Search for the cell housing the specified text and yield its [X, Y] center coordinate. 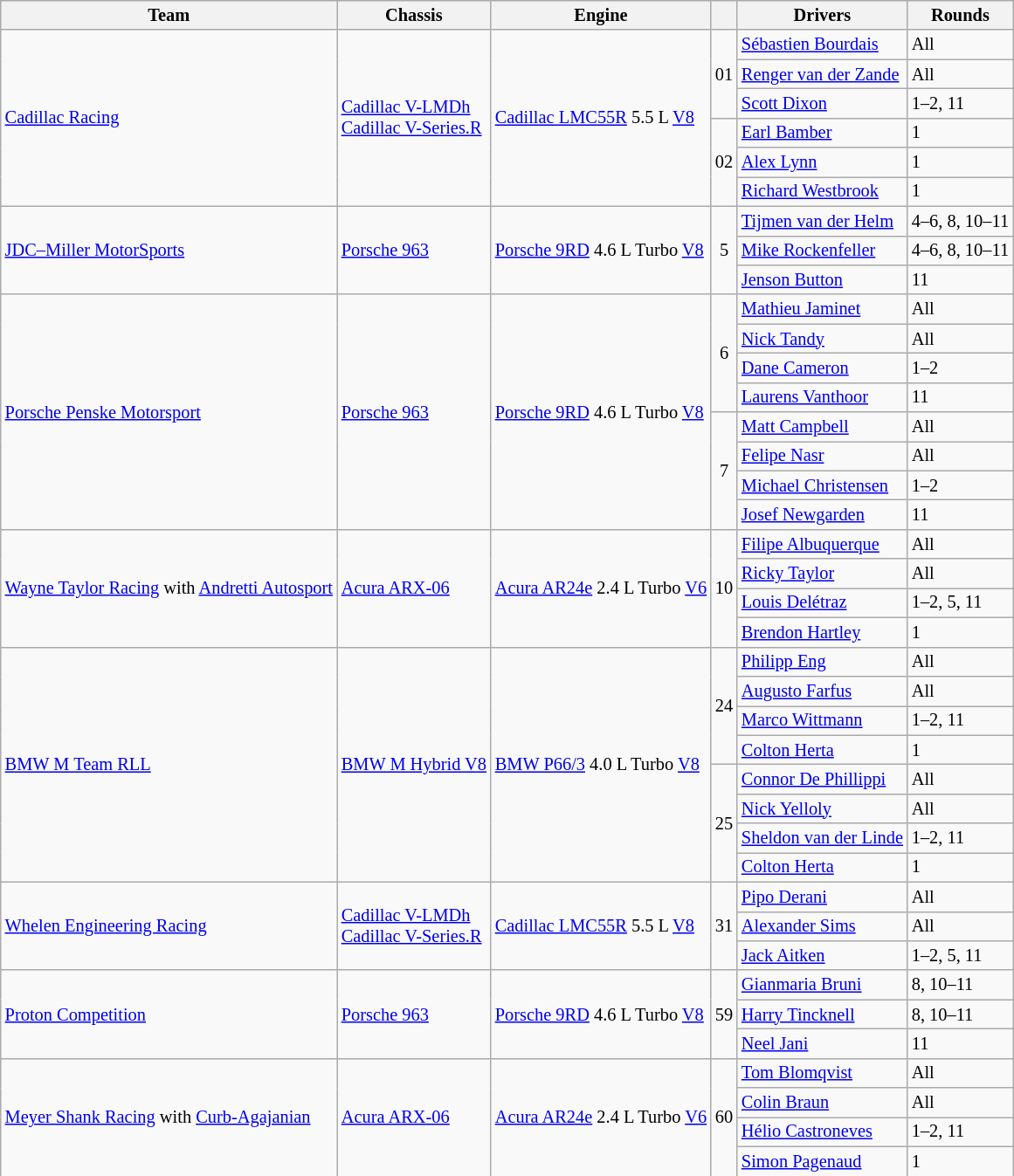
5 [724, 250]
Cadillac Racing [169, 118]
Tijmen van der Helm [823, 221]
01 [724, 73]
Louis Delétraz [823, 602]
Neel Jani [823, 1043]
Wayne Taylor Racing with Andretti Autosport [169, 588]
Renger van der Zande [823, 74]
Simon Pagenaud [823, 1161]
BMW M Hybrid V8 [414, 765]
Nick Yelloly [823, 808]
02 [724, 162]
Hélio Castroneves [823, 1131]
24 [724, 705]
Colin Braun [823, 1103]
Drivers [823, 15]
6 [724, 353]
Meyer Shank Racing with Curb-Agajanian [169, 1118]
Alexander Sims [823, 926]
Gianmaria Bruni [823, 985]
Jack Aitken [823, 955]
BMW P66/3 4.0 L Turbo V8 [601, 765]
Brendon Hartley [823, 632]
Michael Christensen [823, 485]
Earl Bamber [823, 133]
Engine [601, 15]
59 [724, 1014]
Sébastien Bourdais [823, 45]
Rounds [961, 15]
JDC–Miller MotorSports [169, 250]
Porsche Penske Motorsport [169, 412]
Mike Rockenfeller [823, 251]
Matt Campbell [823, 427]
Alex Lynn [823, 162]
Laurens Vanthoor [823, 397]
Scott Dixon [823, 103]
Jenson Button [823, 279]
Tom Blomqvist [823, 1073]
7 [724, 471]
Harry Tincknell [823, 1014]
31 [724, 925]
Marco Wittmann [823, 720]
Philipp Eng [823, 662]
Team [169, 15]
Mathieu Jaminet [823, 309]
Richard Westbrook [823, 191]
Pipo Derani [823, 897]
Sheldon van der Linde [823, 838]
Felipe Nasr [823, 456]
BMW M Team RLL [169, 765]
Filipe Albuquerque [823, 544]
10 [724, 588]
Chassis [414, 15]
Nick Tandy [823, 339]
Augusto Farfus [823, 691]
Whelen Engineering Racing [169, 925]
60 [724, 1118]
Dane Cameron [823, 368]
Ricky Taylor [823, 574]
Josef Newgarden [823, 514]
Connor De Phillippi [823, 779]
Proton Competition [169, 1014]
25 [724, 822]
